Detect which cell encompasses the target text, then output its [X, Y] center coordinate. 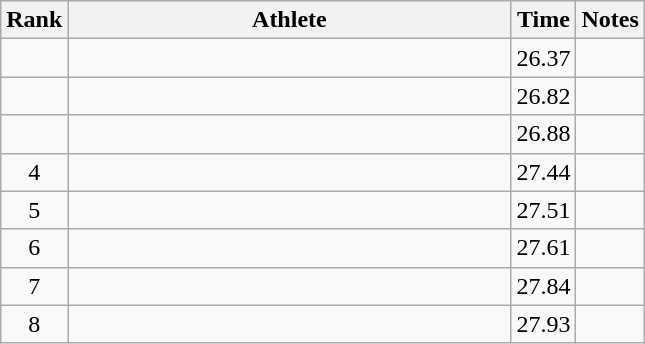
26.37 [544, 58]
Rank [34, 20]
26.82 [544, 96]
6 [34, 248]
4 [34, 172]
27.51 [544, 210]
5 [34, 210]
26.88 [544, 134]
27.84 [544, 286]
Time [544, 20]
27.93 [544, 324]
Athlete [290, 20]
8 [34, 324]
7 [34, 286]
27.44 [544, 172]
27.61 [544, 248]
Notes [610, 20]
